Identify which cell holds the provided text, then report its (x, y) central coordinate. 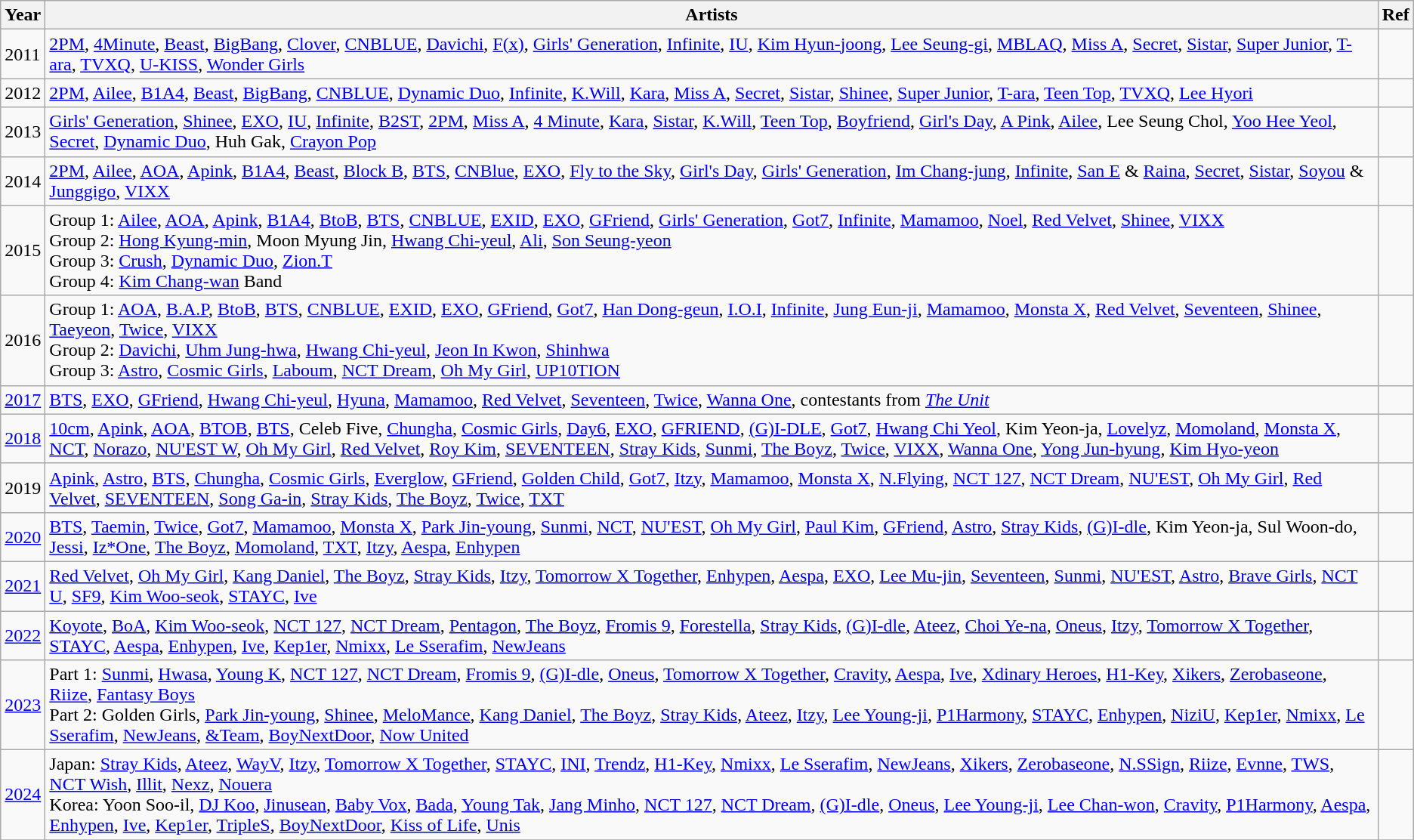
2011 (23, 54)
2014 (23, 181)
2024 (23, 795)
Year (23, 15)
2019 (23, 488)
Ref (1396, 15)
2016 (23, 340)
Artists (712, 15)
2022 (23, 635)
2013 (23, 131)
2015 (23, 251)
2021 (23, 586)
2012 (23, 93)
2023 (23, 706)
2018 (23, 438)
BTS, EXO, GFriend, Hwang Chi-yeul, Hyuna, Mamamoo, Red Velvet, Seventeen, Twice, Wanna One, contestants from The Unit (712, 400)
2020 (23, 536)
2017 (23, 400)
